Scan for the cell matching the given text and deliver its (X, Y) coordinate at center. 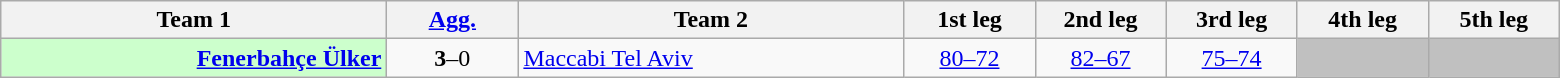
1st leg (970, 20)
Maccabi Tel Aviv (711, 58)
5th leg (1494, 20)
82–67 (1100, 58)
3–0 (452, 58)
2nd leg (1100, 20)
Team 1 (194, 20)
75–74 (1232, 58)
Team 2 (711, 20)
4th leg (1362, 20)
Agg. (452, 20)
3rd leg (1232, 20)
Fenerbahçe Ülker (194, 58)
80–72 (970, 58)
